Pinpoint the cell where the given text exists, returning its (x, y) midpoint coordinate. 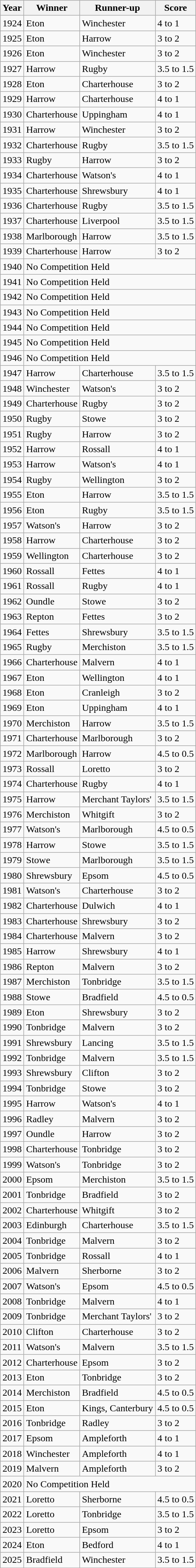
Runner-up (117, 8)
1959 (12, 556)
1993 (12, 1073)
1953 (12, 465)
2025 (12, 1560)
1980 (12, 875)
2020 (12, 1484)
1947 (12, 373)
2016 (12, 1423)
1988 (12, 997)
2000 (12, 1180)
1999 (12, 1165)
1929 (12, 99)
2015 (12, 1408)
1931 (12, 130)
Year (12, 8)
Liverpool (117, 221)
Score (176, 8)
1954 (12, 480)
1985 (12, 952)
1930 (12, 114)
1926 (12, 54)
2001 (12, 1195)
1940 (12, 267)
1969 (12, 708)
Winner (52, 8)
1977 (12, 830)
1987 (12, 982)
1941 (12, 282)
2022 (12, 1514)
1936 (12, 206)
1932 (12, 145)
1950 (12, 419)
1970 (12, 723)
1996 (12, 1119)
1925 (12, 38)
1943 (12, 312)
2002 (12, 1210)
1974 (12, 784)
1963 (12, 616)
Cranleigh (117, 693)
2018 (12, 1454)
1982 (12, 906)
1946 (12, 358)
1972 (12, 754)
2008 (12, 1301)
1964 (12, 632)
1960 (12, 571)
1983 (12, 921)
2021 (12, 1499)
1944 (12, 327)
1935 (12, 191)
1934 (12, 175)
1973 (12, 769)
1955 (12, 495)
1937 (12, 221)
2007 (12, 1286)
2005 (12, 1256)
1984 (12, 936)
2010 (12, 1332)
1927 (12, 69)
1992 (12, 1058)
1989 (12, 1012)
1975 (12, 799)
1995 (12, 1103)
1945 (12, 343)
1981 (12, 890)
1952 (12, 449)
1957 (12, 525)
2004 (12, 1241)
1939 (12, 251)
1956 (12, 510)
1961 (12, 586)
Edinburgh (52, 1225)
1962 (12, 601)
1958 (12, 541)
Dulwich (117, 906)
2019 (12, 1469)
2024 (12, 1545)
1976 (12, 814)
1948 (12, 388)
1978 (12, 845)
1979 (12, 860)
1933 (12, 160)
1924 (12, 23)
2006 (12, 1271)
1971 (12, 738)
1938 (12, 236)
1990 (12, 1027)
1949 (12, 403)
1991 (12, 1043)
2023 (12, 1530)
2012 (12, 1362)
2014 (12, 1392)
Kings, Canterbury (117, 1408)
1968 (12, 693)
1997 (12, 1134)
2011 (12, 1347)
1986 (12, 967)
2009 (12, 1317)
Lancing (117, 1043)
2017 (12, 1438)
1928 (12, 84)
Bedford (117, 1545)
1967 (12, 678)
1965 (12, 647)
1998 (12, 1149)
1942 (12, 297)
1951 (12, 434)
1966 (12, 662)
2003 (12, 1225)
2013 (12, 1377)
1994 (12, 1088)
